Determine the (x, y) coordinate at the center of the cell enclosing the given text.  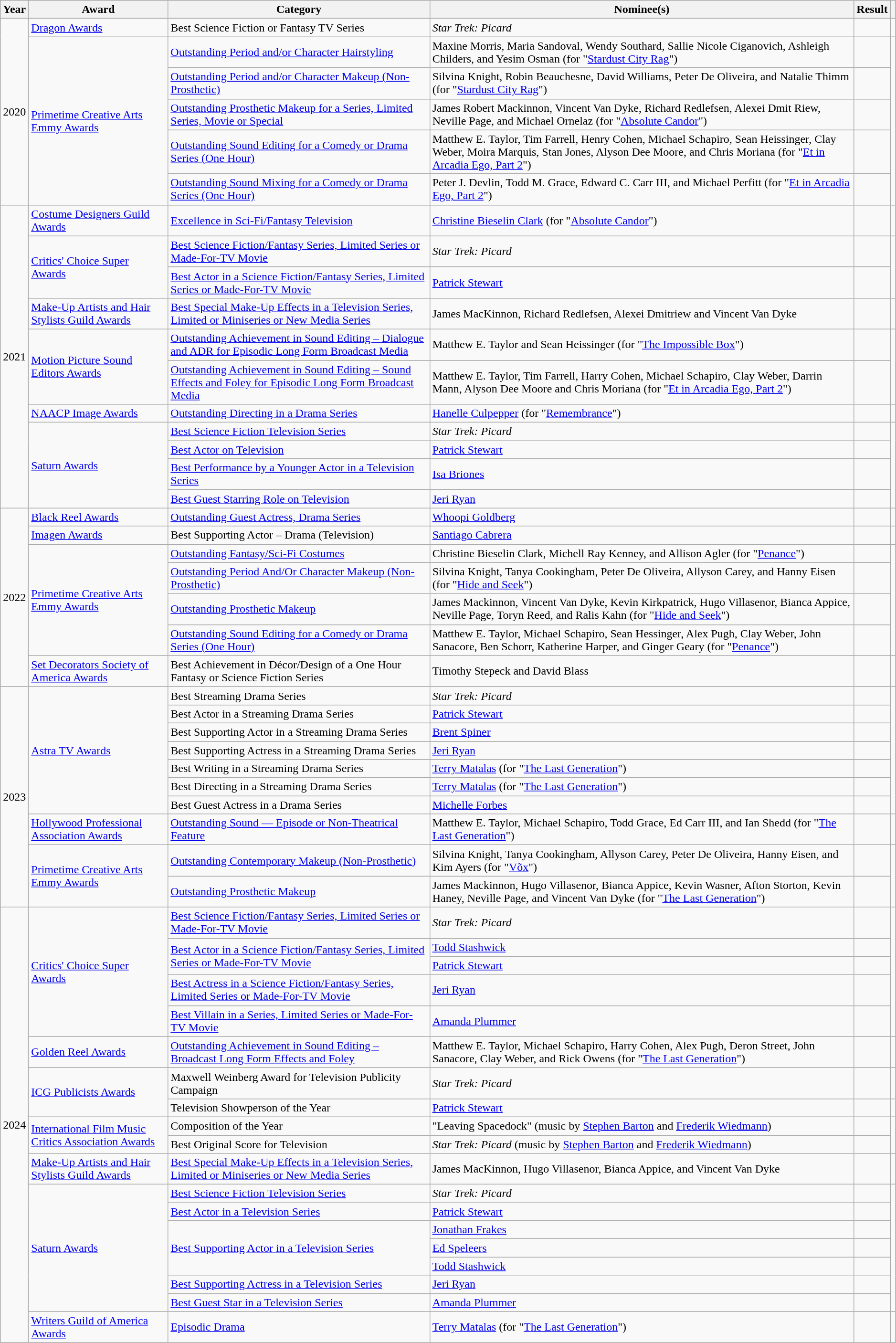
Hanelle Culpepper (for "Remembrance") (642, 413)
Hollywood Professional Association Awards (98, 830)
Result (872, 10)
Imagen Awards (98, 535)
ICG Publicists Awards (98, 1092)
2020 (14, 112)
Outstanding Achievement in Sound Editing – Dialogue and ADR for Episodic Long Form Broadcast Media (299, 345)
Best Supporting Actress in a Television Series (299, 1284)
Best Writing in a Streaming Drama Series (299, 769)
Best Actor on Television (299, 450)
Best Performance by a Younger Actor in a Television Series (299, 475)
Santiago Cabrera (642, 535)
Best Guest Starring Role on Television (299, 499)
Best Guest Star in a Television Series (299, 1302)
Outstanding Contemporary Makeup (Non-Prosthetic) (299, 860)
Black Reel Awards (98, 517)
Category (299, 10)
Christine Bieselin Clark, Michell Ray Kenney, and Allison Agler (for "Penance") (642, 553)
Outstanding Fantasy/Sci-Fi Costumes (299, 553)
Best Science Fiction or Fantasy TV Series (299, 28)
Dragon Awards (98, 28)
Best Supporting Actress in a Streaming Drama Series (299, 750)
Award (98, 10)
Ed Speleers (642, 1248)
Matthew E. Taylor, Michael Schapiro, Harry Cohen, Alex Pugh, Deron Street, John Sanacore, Clay Weber, and Rick Owens (for "The Last Generation") (642, 1052)
Outstanding Period and/or Character Hairstyling (299, 53)
Outstanding Prosthetic Makeup for a Series, Limited Series, Movie or Special (299, 115)
Television Showperson of the Year (299, 1108)
Outstanding Guest Actress, Drama Series (299, 517)
Isa Briones (642, 475)
Best Guest Actress in a Drama Series (299, 805)
Nominee(s) (642, 10)
Outstanding Achievement in Sound Editing – Sound Effects and Foley for Episodic Long Form Broadcast Media (299, 382)
Best Actor in a Television Series (299, 1212)
2024 (14, 1125)
Star Trek: Picard (music by Stephen Barton and Frederik Wiedmann) (642, 1144)
Best Supporting Actor in a Television Series (299, 1248)
International Film Music Critics Association Awards (98, 1135)
Best Original Score for Television (299, 1144)
Best Streaming Drama Series (299, 696)
Episodic Drama (299, 1327)
Timothy Stepeck and David Blass (642, 671)
James Robert Mackinnon, Vincent Van Dyke, Richard Redlefsen, Alexei Dmit Riew, Neville Page, and Michael Ornelaz (for "Absolute Candor") (642, 115)
Outstanding Directing in a Drama Series (299, 413)
Matthew E. Taylor, Michael Schapiro, Todd Grace, Ed Carr III, and Ian Shedd (for "The Last Generation") (642, 830)
Writers Guild of America Awards (98, 1327)
Jonathan Frakes (642, 1230)
Outstanding Period and/or Character Makeup (Non-Prosthetic) (299, 83)
Outstanding Sound — Episode or Non-Theatrical Feature (299, 830)
Outstanding Sound Mixing for a Comedy or Drama Series (One Hour) (299, 189)
Outstanding Achievement in Sound Editing – Broadcast Long Form Effects and Foley (299, 1052)
Year (14, 10)
James Mackinnon, Vincent Van Dyke, Kevin Kirkpatrick, Hugo Villasenor, Bianca Appice, Neville Page, Toryn Reed, and Ralis Kahn (for "Hide and Seek") (642, 609)
Michelle Forbes (642, 805)
Best Directing in a Streaming Drama Series (299, 787)
James MacKinnon, Richard Redlefsen, Alexei Dmitriew and Vincent Van Dyke (642, 313)
Silvina Knight, Tanya Cookingham, Peter De Oliveira, Allyson Carey, and Hanny Eisen (for "Hide and Seek") (642, 578)
Peter J. Devlin, Todd M. Grace, Edward C. Carr III, and Michael Perfitt (for "Et in Arcadia Ego, Part 2") (642, 189)
Best Actress in a Science Fiction/Fantasy Series, Limited Series or Made-For-TV Movie (299, 990)
Golden Reel Awards (98, 1052)
Maxine Morris, Maria Sandoval, Wendy Southard, Sallie Nicole Ciganovich, Ashleigh Childers, and Yesim Osman (for "Stardust City Rag") (642, 53)
NAACP Image Awards (98, 413)
Best Supporting Actor – Drama (Television) (299, 535)
Brent Spiner (642, 732)
Silvina Knight, Tanya Cookingham, Allyson Carey, Peter De Oliveira, Hanny Eisen, and Kim Ayers (for "Võx") (642, 860)
Maxwell Weinberg Award for Television Publicity Campaign (299, 1083)
Christine Bieselin Clark (for "Absolute Candor") (642, 221)
Costume Designers Guild Awards (98, 221)
Excellence in Sci-Fi/Fantasy Television (299, 221)
Outstanding Period And/Or Character Makeup (Non-Prosthetic) (299, 578)
Composition of the Year (299, 1126)
2023 (14, 797)
2021 (14, 356)
Astra TV Awards (98, 750)
"Leaving Spacedock" (music by Stephen Barton and Frederik Wiedmann) (642, 1126)
Best Villain in a Series, Limited Series or Made-For-TV Movie (299, 1021)
Silvina Knight, Robin Beauchesne, David Williams, Peter De Oliveira, and Natalie Thimm (for "Stardust City Rag") (642, 83)
Whoopi Goldberg (642, 517)
2022 (14, 597)
Motion Picture Sound Editors Awards (98, 367)
Best Supporting Actor in a Streaming Drama Series (299, 732)
Best Actor in a Streaming Drama Series (299, 714)
Matthew E. Taylor and Sean Heissinger (for "The Impossible Box") (642, 345)
Best Achievement in Décor/Design of a One Hour Fantasy or Science Fiction Series (299, 671)
James MacKinnon, Hugo Villasenor, Bianca Appice, and Vincent Van Dyke (642, 1169)
Set Decorators Society of America Awards (98, 671)
